Locate the cell with the specified text and output its (x, y) center coordinate. 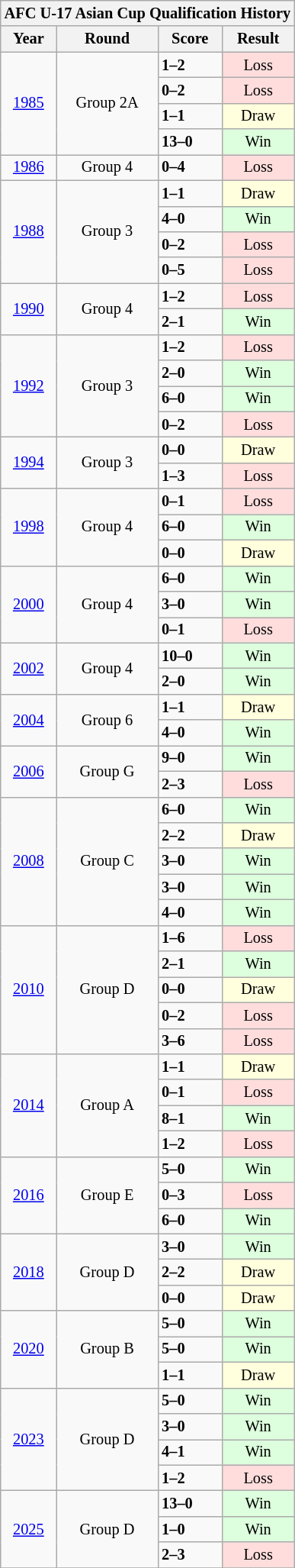
8–1 (190, 1118)
1–0 (190, 1529)
2018 (29, 1272)
1990 (29, 308)
9–0 (190, 758)
Round (107, 39)
0–4 (190, 167)
2000 (29, 605)
2020 (29, 1350)
3–6 (190, 1041)
10–0 (190, 656)
Group G (107, 771)
1998 (29, 527)
2006 (29, 771)
Result (258, 39)
1988 (29, 232)
1994 (29, 463)
1985 (29, 104)
AFC U-17 Asian Cup Qualification History (148, 13)
4–1 (190, 1452)
2016 (29, 1195)
Group E (107, 1195)
2004 (29, 719)
Group C (107, 861)
1992 (29, 386)
1–3 (190, 476)
2023 (29, 1440)
2008 (29, 861)
Year (29, 39)
Group 2A (107, 104)
0–5 (190, 270)
Group 6 (107, 719)
Score (190, 39)
2002 (29, 669)
0–3 (190, 1195)
2010 (29, 989)
Group B (107, 1350)
1–6 (190, 938)
1986 (29, 167)
2014 (29, 1105)
2025 (29, 1528)
Group A (107, 1105)
